Capture the cell that displays the provided text and extract its (X, Y) central coordinate. 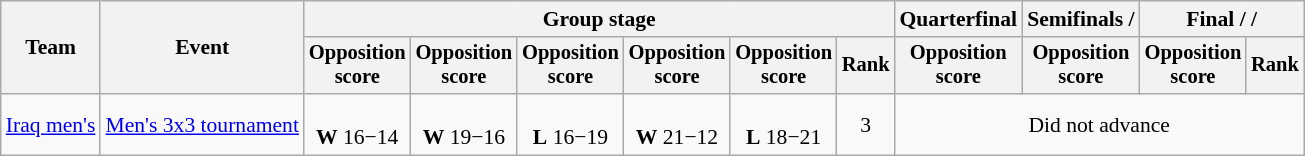
Team (51, 48)
W 21−12 (678, 124)
3 (866, 124)
Group stage (600, 19)
Semifinals / (1080, 19)
L 16−19 (570, 124)
Quarterfinal (958, 19)
Event (202, 48)
Did not advance (1098, 124)
L 18−21 (784, 124)
Iraq men's (51, 124)
W 19−16 (464, 124)
Men's 3x3 tournament (202, 124)
Final / / (1222, 19)
W 16−14 (358, 124)
